Return the [x, y] coordinate for the center point of the cell that contains the specified text.  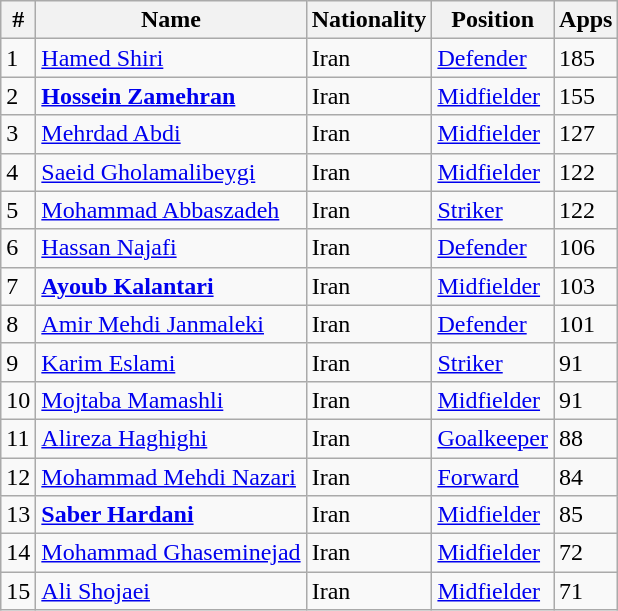
Karim Eslami [171, 362]
Forward [493, 477]
88 [586, 438]
# [18, 20]
12 [18, 477]
185 [586, 58]
84 [586, 477]
Saber Hardani [171, 515]
15 [18, 591]
127 [586, 134]
2 [18, 96]
Mojtaba Mamashli [171, 400]
8 [18, 324]
1 [18, 58]
9 [18, 362]
Nationality [369, 20]
Hossein Zamehran [171, 96]
Saeid Gholamalibeygi [171, 172]
Mehrdad Abdi [171, 134]
4 [18, 172]
Alireza Haghighi [171, 438]
Amir Mehdi Janmaleki [171, 324]
Goalkeeper [493, 438]
Mohammad Mehdi Nazari [171, 477]
11 [18, 438]
7 [18, 286]
Mohammad Abbaszadeh [171, 210]
5 [18, 210]
Apps [586, 20]
3 [18, 134]
72 [586, 553]
101 [586, 324]
Name [171, 20]
155 [586, 96]
103 [586, 286]
Ayoub Kalantari [171, 286]
14 [18, 553]
6 [18, 248]
85 [586, 515]
10 [18, 400]
106 [586, 248]
13 [18, 515]
Hamed Shiri [171, 58]
Ali Shojaei [171, 591]
Mohammad Ghaseminejad [171, 553]
Position [493, 20]
71 [586, 591]
Hassan Najafi [171, 248]
